Detect which cell encompasses the target text, then output its [X, Y] center coordinate. 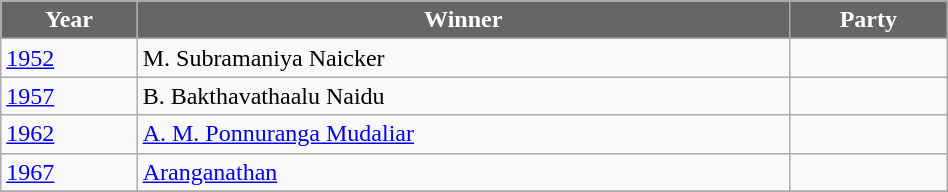
Party [868, 20]
Aranganathan [463, 172]
1957 [69, 96]
Winner [463, 20]
M. Subramaniya Naicker [463, 58]
1967 [69, 172]
Year [69, 20]
A. M. Ponnuranga Mudaliar [463, 134]
1952 [69, 58]
1962 [69, 134]
B. Bakthavathaalu Naidu [463, 96]
